For the text-containing cell, return its midpoint in (x, y) coordinate format. 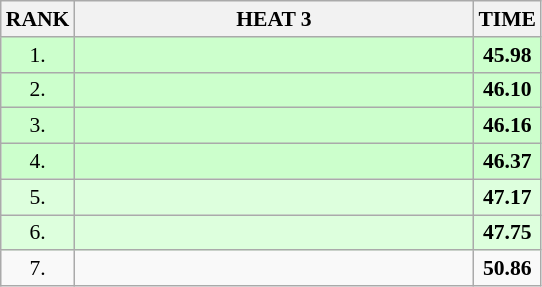
47.75 (507, 233)
3. (38, 126)
HEAT 3 (274, 19)
1. (38, 55)
RANK (38, 19)
47.17 (507, 197)
50.86 (507, 269)
45.98 (507, 55)
4. (38, 162)
2. (38, 90)
6. (38, 233)
5. (38, 197)
46.16 (507, 126)
TIME (507, 19)
7. (38, 269)
46.10 (507, 90)
46.37 (507, 162)
